From the cell containing the given text, extract its center point as (X, Y) coordinate. 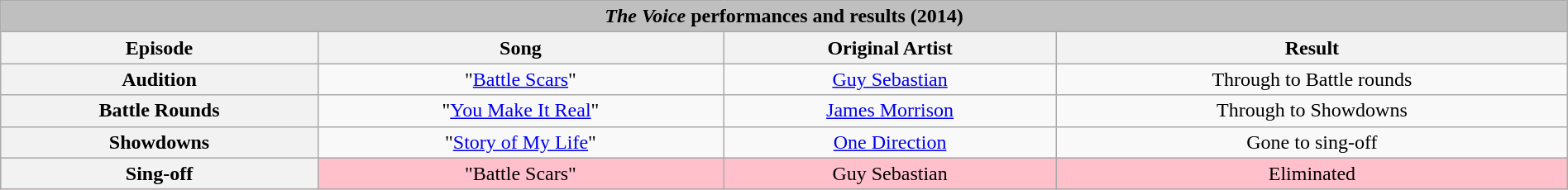
The Voice performances and results (2014) (784, 17)
Audition (160, 79)
"Story of My Life" (520, 142)
Showdowns (160, 142)
Episode (160, 48)
One Direction (890, 142)
Song (520, 48)
Sing-off (160, 173)
Eliminated (1312, 173)
Result (1312, 48)
Gone to sing-off (1312, 142)
James Morrison (890, 111)
Through to Showdowns (1312, 111)
Original Artist (890, 48)
Battle Rounds (160, 111)
Through to Battle rounds (1312, 79)
"You Make It Real" (520, 111)
